Scan for the cell matching the given text and deliver its (x, y) coordinate at center. 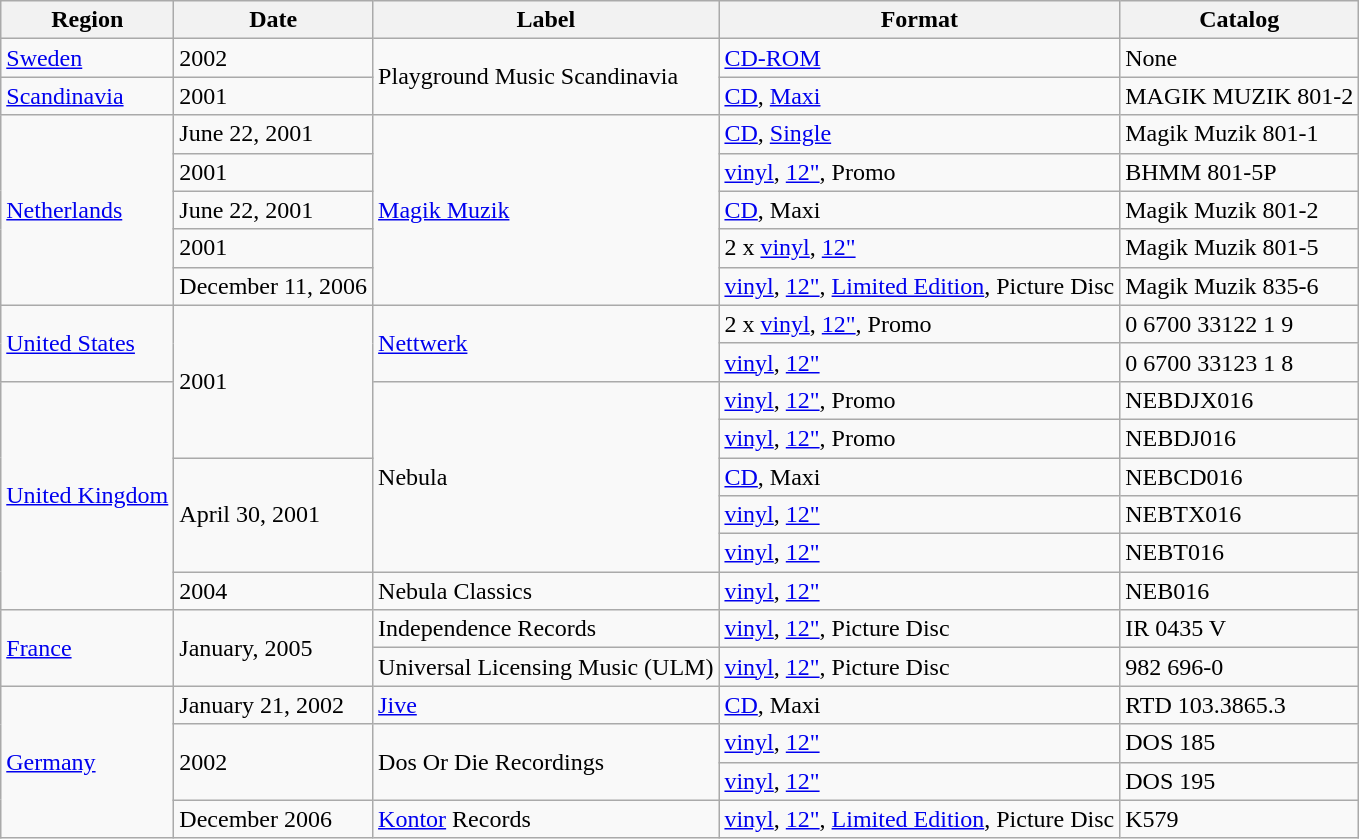
Dos Or Die Recordings (546, 762)
Label (546, 20)
April 30, 2001 (274, 515)
0 6700 33123 1 8 (1240, 362)
January, 2005 (274, 648)
Jive (546, 705)
2004 (274, 591)
DOS 195 (1240, 781)
DOS 185 (1240, 743)
Magik Muzik 801-1 (1240, 134)
MAGIK MUZIK 801-2 (1240, 96)
Nebula (546, 476)
NEBTX016 (1240, 515)
2 x vinyl, 12" (920, 248)
NEBT016 (1240, 553)
BHMM 801-5P (1240, 172)
CD-ROM (920, 58)
982 696-0 (1240, 667)
Nebula Classics (546, 591)
K579 (1240, 819)
NEB016 (1240, 591)
Nettwerk (546, 343)
Magik Muzik (546, 210)
CD, Single (920, 134)
December 11, 2006 (274, 286)
IR 0435 V (1240, 629)
Sweden (88, 58)
United States (88, 343)
2 x vinyl, 12", Promo (920, 324)
Date (274, 20)
Magik Muzik 801-2 (1240, 210)
None (1240, 58)
NEBDJ016 (1240, 438)
Magik Muzik 801-5 (1240, 248)
NEBCD016 (1240, 477)
Germany (88, 762)
Kontor Records (546, 819)
0 6700 33122 1 9 (1240, 324)
Region (88, 20)
Playground Music Scandinavia (546, 77)
Universal Licensing Music (ULM) (546, 667)
RTD 103.3865.3 (1240, 705)
December 2006 (274, 819)
United Kingdom (88, 495)
January 21, 2002 (274, 705)
NEBDJX016 (1240, 400)
Scandinavia (88, 96)
Catalog (1240, 20)
Format (920, 20)
Independence Records (546, 629)
France (88, 648)
Netherlands (88, 210)
Magik Muzik 835-6 (1240, 286)
